Search for the cell housing the specified text and yield its [X, Y] center coordinate. 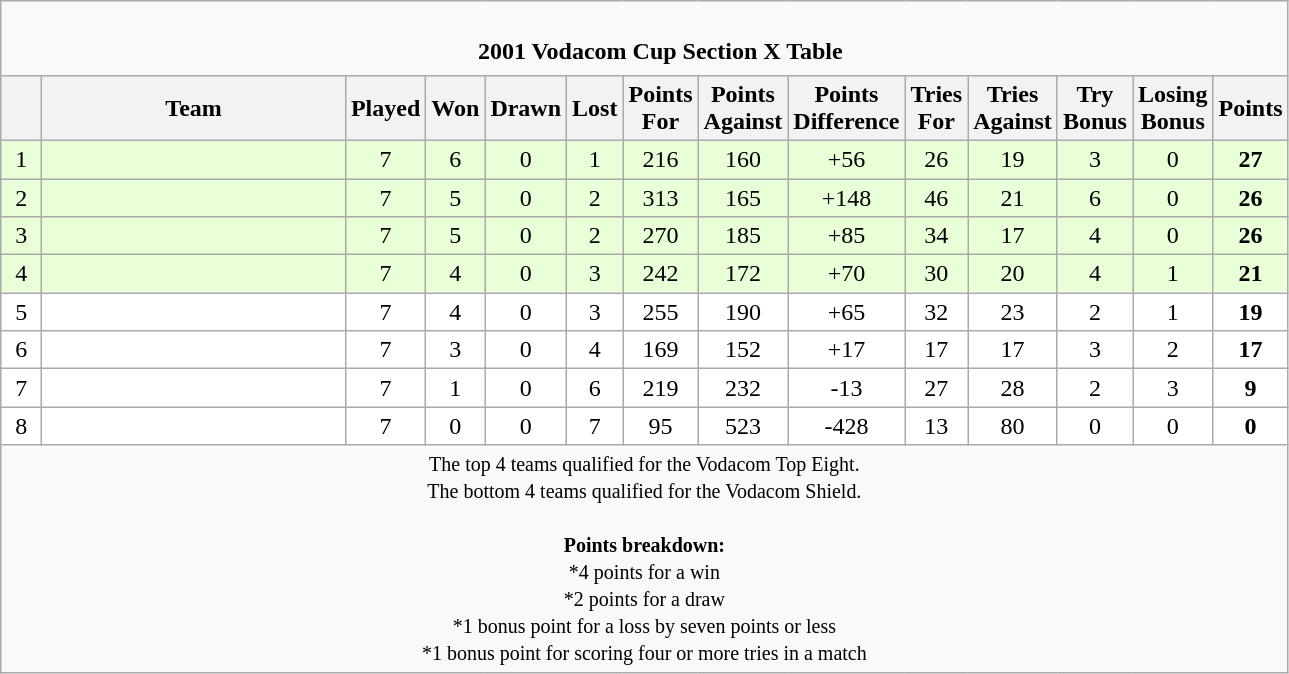
190 [743, 312]
+56 [846, 159]
160 [743, 159]
46 [936, 197]
270 [660, 236]
Won [456, 108]
+70 [846, 274]
255 [660, 312]
32 [936, 312]
185 [743, 236]
20 [1013, 274]
8 [22, 426]
-428 [846, 426]
+85 [846, 236]
Points Against [743, 108]
23 [1013, 312]
+65 [846, 312]
30 [936, 274]
Lost [595, 108]
Points Difference [846, 108]
80 [1013, 426]
152 [743, 350]
165 [743, 197]
172 [743, 274]
Losing Bonus [1172, 108]
13 [936, 426]
Team [194, 108]
Points For [660, 108]
242 [660, 274]
-13 [846, 388]
34 [936, 236]
219 [660, 388]
+17 [846, 350]
Try Bonus [1094, 108]
28 [1013, 388]
232 [743, 388]
95 [660, 426]
+148 [846, 197]
Drawn [526, 108]
313 [660, 197]
216 [660, 159]
Tries For [936, 108]
Played [385, 108]
Tries Against [1013, 108]
9 [1250, 388]
523 [743, 426]
169 [660, 350]
Points [1250, 108]
